Search for the cell housing the specified text and yield its [x, y] center coordinate. 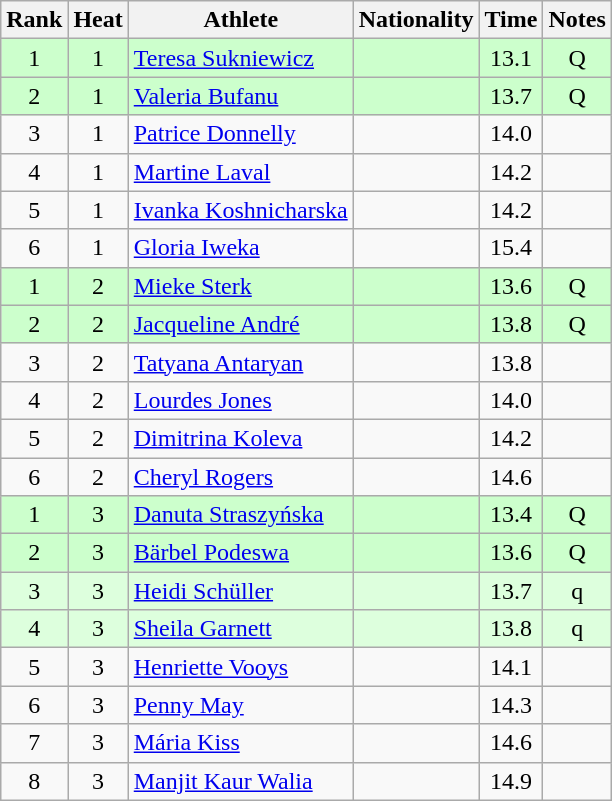
Dimitrina Koleva [240, 438]
Patrice Donnelly [240, 134]
Tatyana Antaryan [240, 362]
Jacqueline André [240, 324]
14.3 [511, 705]
Teresa Sukniewicz [240, 58]
Nationality [416, 20]
Mária Kiss [240, 743]
Lourdes Jones [240, 400]
Valeria Bufanu [240, 96]
Bärbel Podeswa [240, 553]
Time [511, 20]
Mieke Sterk [240, 286]
Athlete [240, 20]
Heat [98, 20]
8 [34, 781]
15.4 [511, 248]
14.1 [511, 667]
7 [34, 743]
Heidi Schüller [240, 591]
Notes [577, 20]
Martine Laval [240, 172]
Rank [34, 20]
Manjit Kaur Walia [240, 781]
Gloria Iweka [240, 248]
13.4 [511, 515]
Henriette Vooys [240, 667]
14.9 [511, 781]
Cheryl Rogers [240, 477]
13.1 [511, 58]
Ivanka Koshnicharska [240, 210]
Danuta Straszyńska [240, 515]
Penny May [240, 705]
Sheila Garnett [240, 629]
